Return [x, y] of the center of cell containing provided text 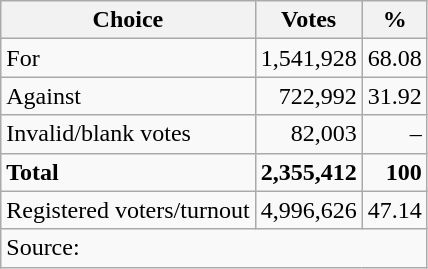
Source: [214, 248]
– [394, 134]
2,355,412 [308, 172]
Votes [308, 20]
1,541,928 [308, 58]
47.14 [394, 210]
Against [128, 96]
Total [128, 172]
82,003 [308, 134]
Registered voters/turnout [128, 210]
31.92 [394, 96]
100 [394, 172]
Invalid/blank votes [128, 134]
% [394, 20]
For [128, 58]
68.08 [394, 58]
722,992 [308, 96]
4,996,626 [308, 210]
Choice [128, 20]
